Detect which cell encompasses the target text, then output its [X, Y] center coordinate. 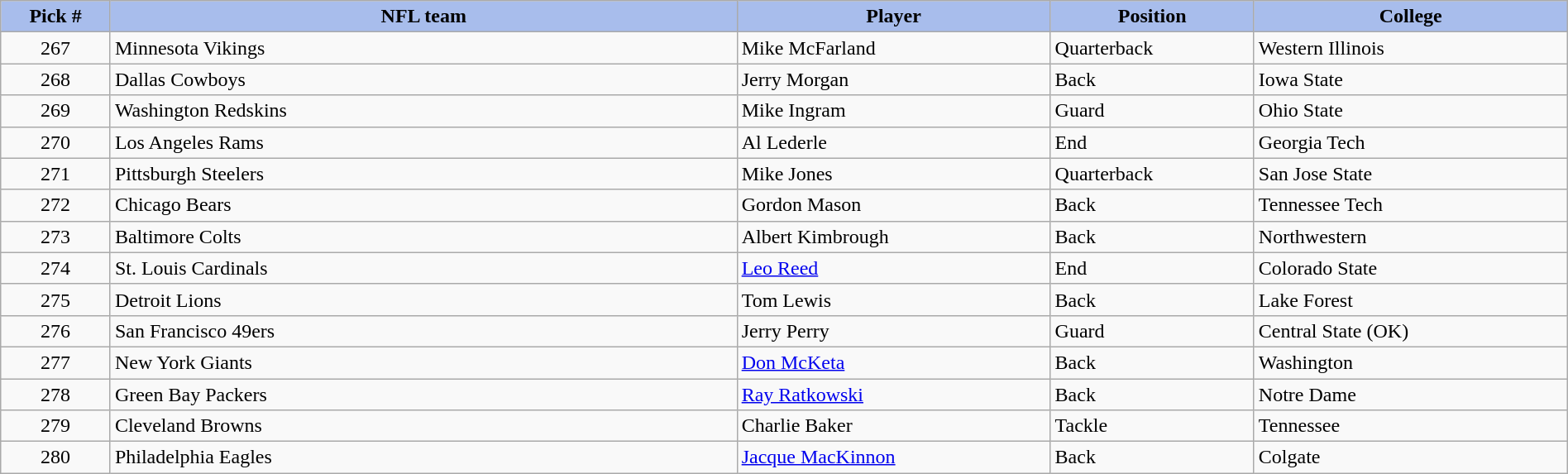
Lake Forest [1411, 299]
Gordon Mason [893, 205]
Mike Jones [893, 174]
St. Louis Cardinals [423, 268]
Ohio State [1411, 111]
276 [56, 331]
Dallas Cowboys [423, 79]
270 [56, 142]
Tackle [1152, 426]
278 [56, 395]
275 [56, 299]
274 [56, 268]
Baltimore Colts [423, 237]
273 [56, 237]
Detroit Lions [423, 299]
268 [56, 79]
Cleveland Browns [423, 426]
Iowa State [1411, 79]
277 [56, 362]
Notre Dame [1411, 395]
Central State (OK) [1411, 331]
Tom Lewis [893, 299]
Northwestern [1411, 237]
San Francisco 49ers [423, 331]
Mike Ingram [893, 111]
Mike McFarland [893, 48]
Washington [1411, 362]
Los Angeles Rams [423, 142]
Pick # [56, 17]
272 [56, 205]
Player [893, 17]
279 [56, 426]
San Jose State [1411, 174]
Green Bay Packers [423, 395]
Charlie Baker [893, 426]
Philadelphia Eagles [423, 457]
Jacque MacKinnon [893, 457]
Western Illinois [1411, 48]
Jerry Morgan [893, 79]
Colorado State [1411, 268]
Minnesota Vikings [423, 48]
Ray Ratkowski [893, 395]
College [1411, 17]
Position [1152, 17]
271 [56, 174]
Albert Kimbrough [893, 237]
280 [56, 457]
Al Lederle [893, 142]
Tennessee [1411, 426]
New York Giants [423, 362]
267 [56, 48]
Jerry Perry [893, 331]
Chicago Bears [423, 205]
NFL team [423, 17]
Pittsburgh Steelers [423, 174]
Washington Redskins [423, 111]
Leo Reed [893, 268]
Tennessee Tech [1411, 205]
Colgate [1411, 457]
269 [56, 111]
Georgia Tech [1411, 142]
Don McKeta [893, 362]
